Output the [x, y] coordinate of the center of the cell containing the given text.  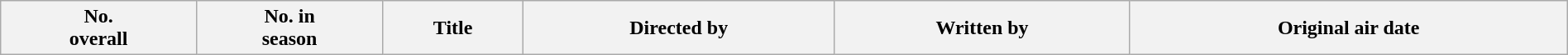
Title [453, 28]
Directed by [678, 28]
Written by [982, 28]
No.overall [99, 28]
Original air date [1348, 28]
No. inseason [289, 28]
